Search for the cell housing the specified text and yield its (x, y) center coordinate. 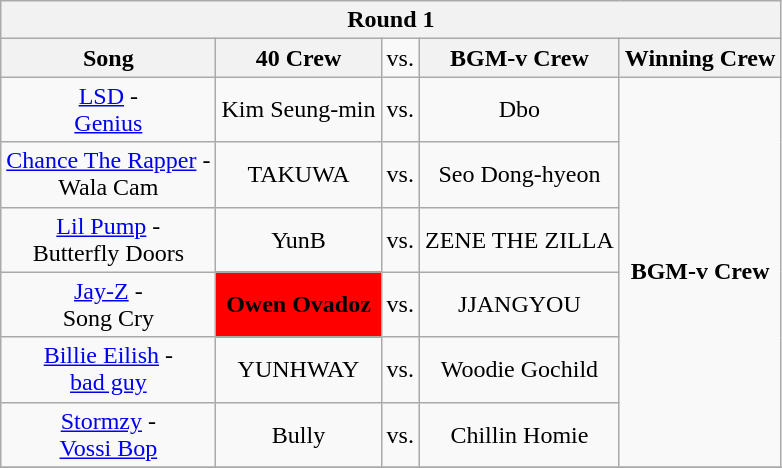
Dbo (519, 110)
Billie Eilish -bad guy (108, 370)
Jay-Z -Song Cry (108, 304)
Winning Crew (700, 58)
Lil Pump -Butterfly Doors (108, 240)
Round 1 (391, 20)
Chillin Homie (519, 434)
YUNHWAY (298, 370)
JJANGYOU (519, 304)
YunB (298, 240)
Woodie Gochild (519, 370)
Kim Seung-min (298, 110)
Chance The Rapper -Wala Cam (108, 174)
LSD -Genius (108, 110)
Seo Dong-hyeon (519, 174)
Bully (298, 434)
40 Crew (298, 58)
Stormzy -Vossi Bop (108, 434)
TAKUWA (298, 174)
Song (108, 58)
ZENE THE ZILLA (519, 240)
Owen Ovadoz (298, 304)
